For the text-containing cell, return its midpoint in [X, Y] coordinate format. 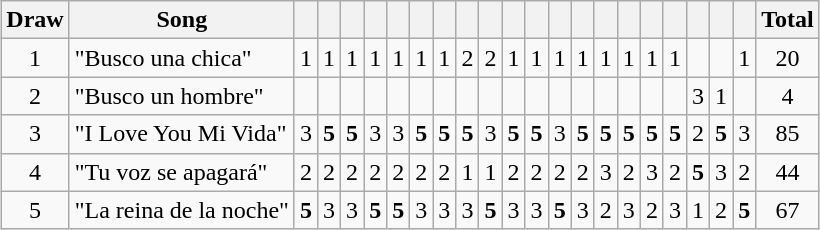
67 [788, 210]
"Busco una chica" [182, 58]
"Busco un hombre" [182, 96]
44 [788, 172]
"Tu voz se apagará" [182, 172]
"I Love You Mi Vida" [182, 134]
Total [788, 20]
85 [788, 134]
Draw [35, 20]
Song [182, 20]
"La reina de la noche" [182, 210]
20 [788, 58]
